Pinpoint the cell where the given text exists, returning its [X, Y] midpoint coordinate. 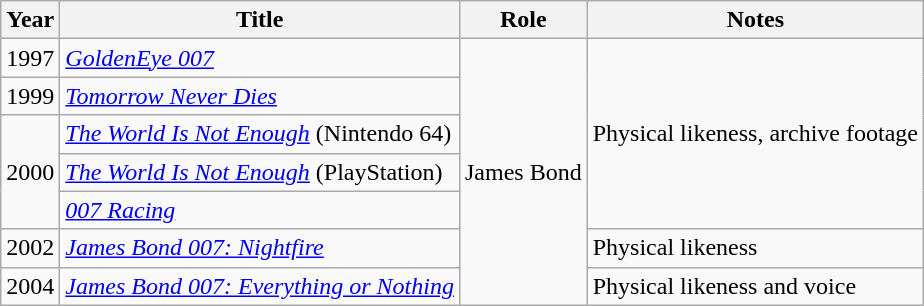
GoldenEye 007 [260, 58]
Title [260, 20]
The World Is Not Enough (Nintendo 64) [260, 134]
1999 [30, 96]
The World Is Not Enough (PlayStation) [260, 172]
Physical likeness, archive footage [755, 134]
James Bond 007: Everything or Nothing [260, 286]
1997 [30, 58]
James Bond 007: Nightfire [260, 248]
Physical likeness [755, 248]
Notes [755, 20]
2002 [30, 248]
Physical likeness and voice [755, 286]
Role [523, 20]
007 Racing [260, 210]
James Bond [523, 172]
Year [30, 20]
Tomorrow Never Dies [260, 96]
2000 [30, 172]
2004 [30, 286]
